Pinpoint the cell where the given text exists, returning its [x, y] midpoint coordinate. 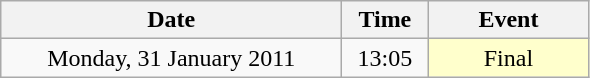
Final [508, 58]
13:05 [385, 58]
Time [385, 20]
Date [172, 20]
Event [508, 20]
Monday, 31 January 2011 [172, 58]
